Search for the cell housing the specified text and yield its [x, y] center coordinate. 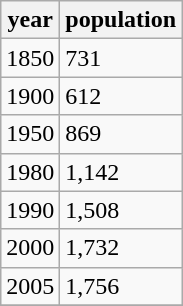
612 [121, 96]
1850 [30, 58]
1900 [30, 96]
population [121, 20]
869 [121, 134]
1990 [30, 210]
1,142 [121, 172]
1,756 [121, 286]
1950 [30, 134]
731 [121, 58]
2000 [30, 248]
1980 [30, 172]
2005 [30, 286]
year [30, 20]
1,508 [121, 210]
1,732 [121, 248]
